Provide the (X, Y) coordinate of the cell's center where the given text is located.  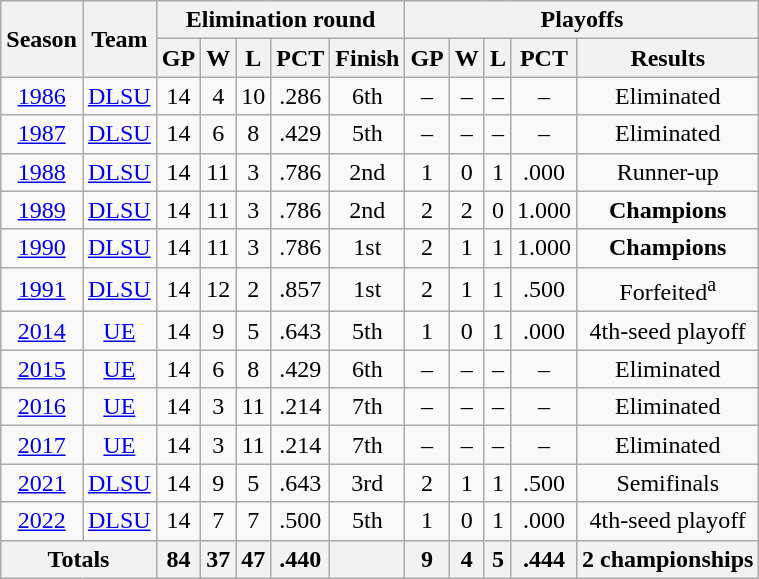
1987 (42, 134)
Results (667, 58)
Team (119, 39)
.440 (300, 559)
12 (218, 290)
84 (178, 559)
.286 (300, 96)
1990 (42, 248)
1991 (42, 290)
2014 (42, 331)
2021 (42, 483)
37 (218, 559)
2017 (42, 445)
1988 (42, 172)
Finish (368, 58)
Elimination round (280, 20)
Playoffs (582, 20)
47 (254, 559)
1989 (42, 210)
2016 (42, 407)
1986 (42, 96)
2 championships (667, 559)
Semifinals (667, 483)
Forfeiteda (667, 290)
3rd (368, 483)
.444 (544, 559)
10 (254, 96)
2015 (42, 369)
.857 (300, 290)
Runner-up (667, 172)
Season (42, 39)
Totals (78, 559)
2022 (42, 521)
